Search for the cell housing the specified text and yield its [X, Y] center coordinate. 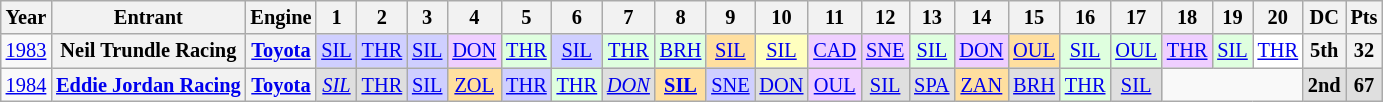
14 [981, 17]
32 [1364, 51]
10 [781, 17]
9 [730, 17]
1 [336, 17]
SPA [932, 85]
Pts [1364, 17]
20 [1278, 17]
6 [577, 17]
1983 [26, 51]
7 [628, 17]
11 [834, 17]
16 [1085, 17]
2nd [1324, 85]
8 [681, 17]
12 [885, 17]
5 [526, 17]
Neil Trundle Racing [148, 51]
3 [427, 17]
4 [474, 17]
Engine [282, 17]
67 [1364, 85]
2 [382, 17]
Entrant [148, 17]
13 [932, 17]
1984 [26, 85]
17 [1136, 17]
Year [26, 17]
CAD [834, 51]
5th [1324, 51]
15 [1034, 17]
ZAN [981, 85]
ZOL [474, 85]
DC [1324, 17]
19 [1232, 17]
Eddie Jordan Racing [148, 85]
18 [1187, 17]
